From the cell containing the given text, extract its center point as (X, Y) coordinate. 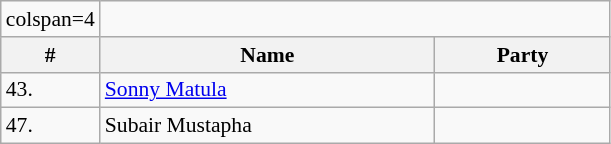
Party (522, 55)
Subair Mustapha (268, 126)
Sonny Matula (268, 90)
Name (268, 55)
# (50, 55)
colspan=4 (50, 19)
43. (50, 90)
47. (50, 126)
